Locate the cell with the specified text and output its [X, Y] center coordinate. 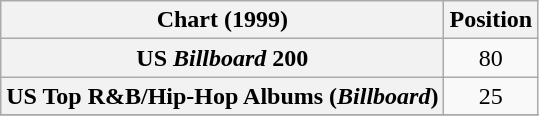
US Billboard 200 [222, 58]
Position [491, 20]
80 [491, 58]
Chart (1999) [222, 20]
US Top R&B/Hip-Hop Albums (Billboard) [222, 96]
25 [491, 96]
